Provide the (X, Y) coordinate of the cell's center where the given text is located.  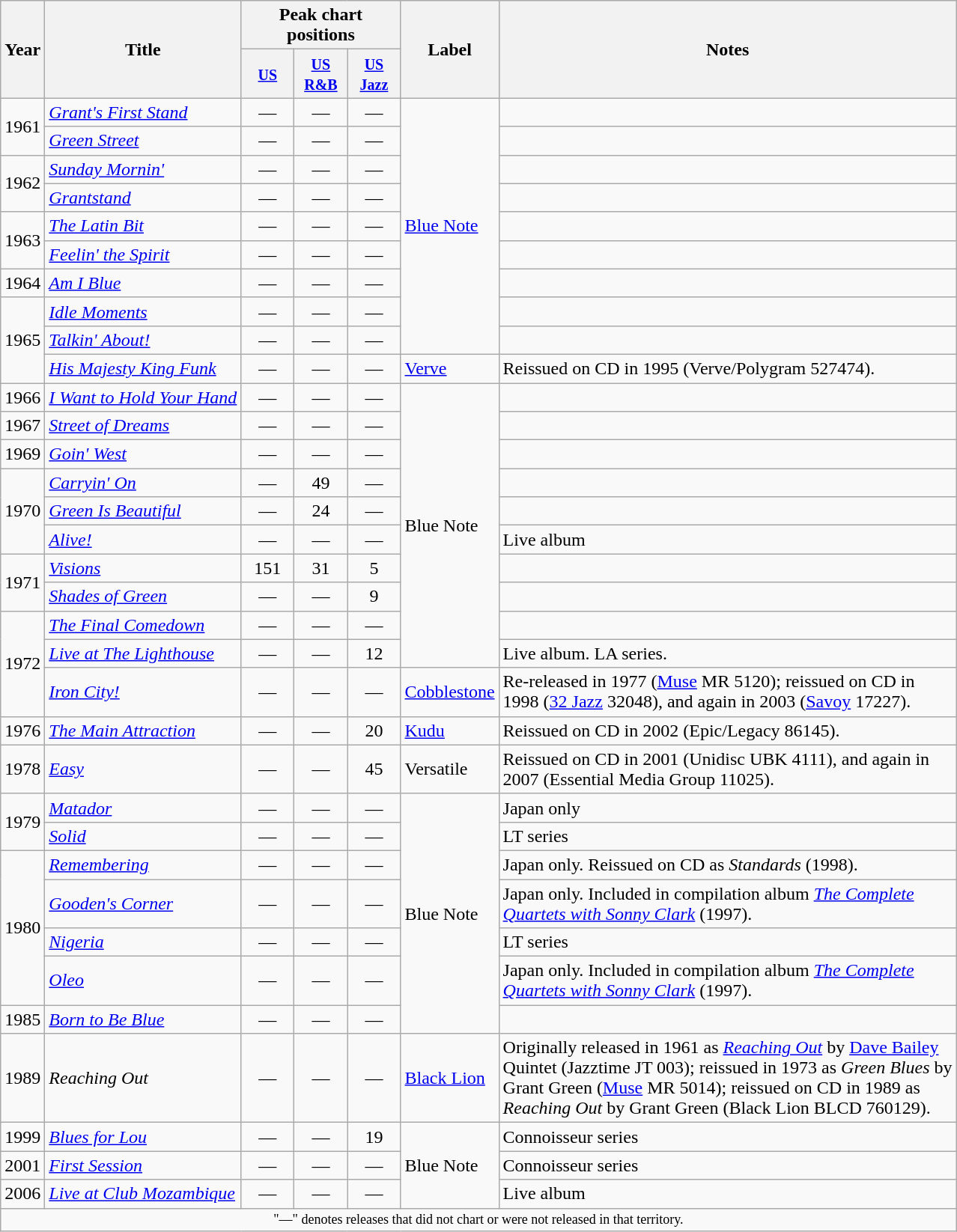
Oleo (143, 981)
Live album. LA series. (728, 653)
Am I Blue (143, 283)
1965 (22, 340)
1966 (22, 397)
31 (320, 568)
I Want to Hold Your Hand (143, 397)
1972 (22, 663)
Label (449, 49)
Live at Club Mozambique (143, 1194)
Nigeria (143, 942)
Black Lion (449, 1078)
Iron City! (143, 692)
1962 (22, 183)
Grantstand (143, 198)
Remembering (143, 864)
1999 (22, 1137)
Notes (728, 49)
Sunday Mornin' (143, 169)
151 (268, 568)
Blues for Lou (143, 1137)
Carryin' On (143, 483)
Born to Be Blue (143, 1019)
Grant's First Stand (143, 112)
1969 (22, 454)
1978 (22, 769)
Easy (143, 769)
"—" denotes releases that did not chart or were not released in that territory. (478, 1220)
Title (143, 49)
1967 (22, 426)
Gooden's Corner (143, 903)
1980 (22, 927)
5 (374, 568)
Japan only. Reissued on CD as Standards (1998). (728, 864)
Peak chart positions (320, 25)
Live at The Lighthouse (143, 653)
Matador (143, 808)
Reissued on CD in 2001 (Unidisc UBK 4111), and again in 2007 (Essential Media Group 11025). (728, 769)
Japan only (728, 808)
The Main Attraction (143, 731)
Goin' West (143, 454)
US Jazz (374, 73)
2006 (22, 1194)
Idle Moments (143, 311)
Visions (143, 568)
12 (374, 653)
1971 (22, 582)
Kudu (449, 731)
Street of Dreams (143, 426)
1985 (22, 1019)
Year (22, 49)
Reaching Out (143, 1078)
Shades of Green (143, 597)
US (268, 73)
1979 (22, 822)
US R&B (320, 73)
2001 (22, 1165)
Reissued on CD in 2002 (Epic/Legacy 86145). (728, 731)
24 (320, 511)
1963 (22, 240)
The Final Comedown (143, 625)
Green Street (143, 141)
Alive! (143, 540)
Green Is Beautiful (143, 511)
Re-released in 1977 (Muse MR 5120); reissued on CD in 1998 (32 Jazz 32048), and again in 2003 (Savoy 17227). (728, 692)
45 (374, 769)
1970 (22, 511)
Reissued on CD in 1995 (Verve/Polygram 527474). (728, 368)
Cobblestone (449, 692)
Feelin' the Spirit (143, 254)
Talkin' About! (143, 340)
Versatile (449, 769)
Verve (449, 368)
49 (320, 483)
First Session (143, 1165)
20 (374, 731)
Solid (143, 836)
1964 (22, 283)
1976 (22, 731)
9 (374, 597)
His Majesty King Funk (143, 368)
19 (374, 1137)
The Latin Bit (143, 226)
1989 (22, 1078)
1961 (22, 126)
